Find where the given text appears and provide that cell's center as [X, Y] coordinate. 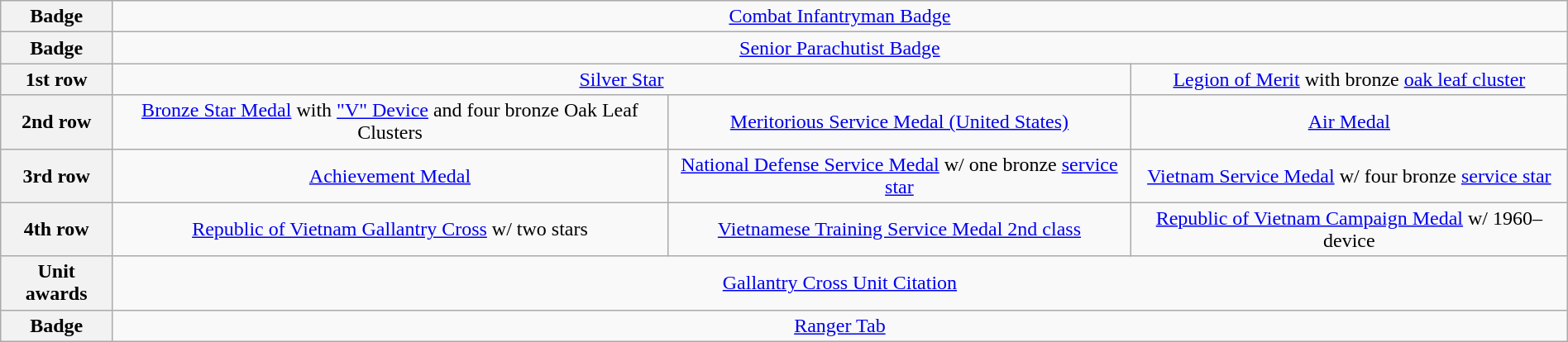
Republic of Vietnam Campaign Medal w/ 1960– device [1349, 230]
Legion of Merit with bronze oak leaf cluster [1349, 79]
Meritorious Service Medal (United States) [899, 122]
4th row [56, 230]
Ranger Tab [840, 325]
Silver Star [622, 79]
Senior Parachutist Badge [840, 48]
1st row [56, 79]
3rd row [56, 175]
Achievement Medal [390, 175]
2nd row [56, 122]
Republic of Vietnam Gallantry Cross w/ two stars [390, 230]
Vietnam Service Medal w/ four bronze service star [1349, 175]
Vietnamese Training Service Medal 2nd class [899, 230]
Combat Infantryman Badge [840, 17]
National Defense Service Medal w/ one bronze service star [899, 175]
Gallantry Cross Unit Citation [840, 283]
Air Medal [1349, 122]
Unit awards [56, 283]
Bronze Star Medal with "V" Device and four bronze Oak Leaf Clusters [390, 122]
